Find where the given text appears and provide that cell's center as (x, y) coordinate. 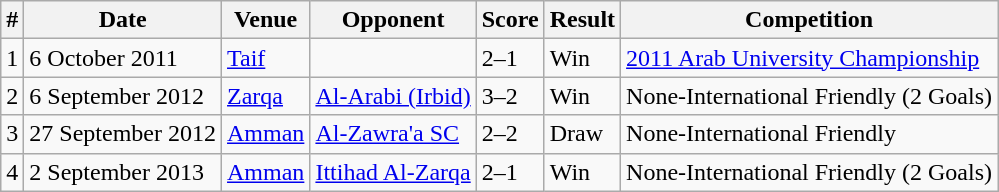
6 October 2011 (123, 58)
2 (12, 96)
2 September 2013 (123, 172)
Al-Zawra'a SC (393, 134)
3 (12, 134)
Ittihad Al-Zarqa (393, 172)
2–2 (510, 134)
Zarqa (266, 96)
Taif (266, 58)
Venue (266, 20)
Date (123, 20)
27 September 2012 (123, 134)
2011 Arab University Championship (810, 58)
Opponent (393, 20)
Al-Arabi (Irbid) (393, 96)
Draw (582, 134)
# (12, 20)
3–2 (510, 96)
None-International Friendly (810, 134)
6 September 2012 (123, 96)
Score (510, 20)
1 (12, 58)
4 (12, 172)
Result (582, 20)
Competition (810, 20)
